Find where the given text appears and provide that cell's center as (x, y) coordinate. 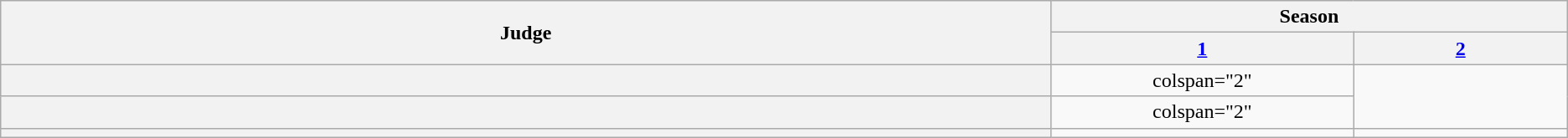
1 (1203, 49)
Season (1310, 17)
2 (1461, 49)
Judge (526, 33)
